Scan for the cell matching the given text and deliver its (X, Y) coordinate at center. 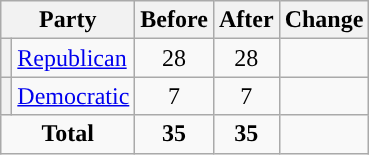
Republican (74, 58)
Party (68, 20)
After (246, 20)
Democratic (74, 96)
Change (324, 20)
Before (174, 20)
Total (68, 134)
